Identify which cell holds the provided text, then report its (x, y) central coordinate. 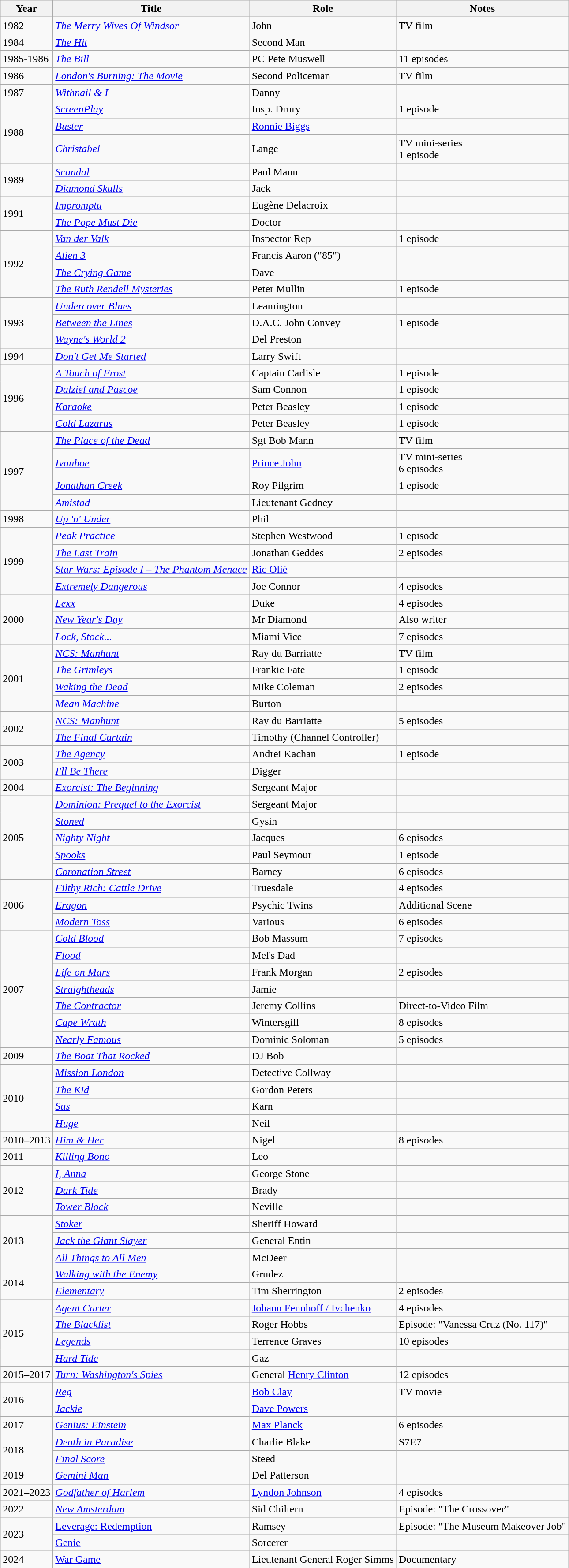
Jack the Giant Slayer (151, 1240)
Straightheads (151, 989)
Title (151, 9)
10 episodes (483, 1341)
Reg (151, 1392)
Genie (151, 1542)
Direct-to-Video Film (483, 1006)
John (323, 26)
Also writer (483, 620)
2001 (26, 678)
Jonathan Geddes (323, 553)
2011 (26, 1157)
2013 (26, 1240)
Dominic Soloman (323, 1039)
The Merry Wives Of Windsor (151, 26)
Nighty Night (151, 838)
1989 (26, 180)
The Contractor (151, 1006)
Barney (323, 872)
Inspector Rep (323, 239)
Coronation Street (151, 872)
2024 (26, 1559)
PC Pete Muswell (323, 59)
Various (323, 922)
Nearly Famous (151, 1039)
Sgt Bob Mann (323, 440)
2023 (26, 1534)
Mr Diamond (323, 620)
Mean Machine (151, 704)
11 episodes (483, 59)
Amistad (151, 502)
Cape Wrath (151, 1022)
Wintersgill (323, 1022)
Stoker (151, 1224)
Ramsey (323, 1526)
1986 (26, 76)
The Bill (151, 59)
2004 (26, 788)
Star Wars: Episode I – The Phantom Menace (151, 570)
1984 (26, 42)
TV mini-series1 episode (483, 149)
Paul Mann (323, 171)
Ivanhoe (151, 463)
1994 (26, 356)
Mission London (151, 1073)
Godfather of Harlem (151, 1492)
Additional Scene (483, 905)
Lexx (151, 603)
The Last Train (151, 553)
Tim Sherrington (323, 1291)
Elementary (151, 1291)
I, Anna (151, 1173)
Buster (151, 126)
The Kid (151, 1090)
Nigel (323, 1140)
Lieutenant General Roger Simms (323, 1559)
Neil (323, 1123)
2015–2017 (26, 1375)
Waking the Dead (151, 687)
General Entin (323, 1240)
Larry Swift (323, 356)
Leverage: Redemption (151, 1526)
Impromptu (151, 205)
Episode: "The Crossover" (483, 1509)
Andrei Kachan (323, 754)
Digger (323, 771)
The Final Curtain (151, 737)
Sus (151, 1106)
Roy Pilgrim (323, 485)
1992 (26, 264)
2006 (26, 905)
New Amsterdam (151, 1509)
Miami Vice (323, 637)
Legends (151, 1341)
Flood (151, 955)
The Grimleys (151, 670)
Ronnie Biggs (323, 126)
2007 (26, 989)
Leamington (323, 306)
Cold Lazarus (151, 423)
The Boat That Rocked (151, 1056)
Del Patterson (323, 1475)
1998 (26, 519)
Frankie Fate (323, 670)
Turn: Washington's Spies (151, 1375)
Doctor (323, 222)
Tower Block (151, 1207)
Phil (323, 519)
Agent Carter (151, 1308)
Documentary (483, 1559)
Role (323, 9)
Wayne's World 2 (151, 339)
Huge (151, 1123)
12 episodes (483, 1375)
The Ruth Rendell Mysteries (151, 289)
Jamie (323, 989)
1988 (26, 132)
Van der Valk (151, 239)
2012 (26, 1190)
1982 (26, 26)
Sid Chiltern (323, 1509)
Walking with the Enemy (151, 1274)
Frank Morgan (323, 972)
The Agency (151, 754)
Cold Blood (151, 939)
Scandal (151, 171)
2019 (26, 1475)
2010–2013 (26, 1140)
Undercover Blues (151, 306)
1985-1986 (26, 59)
Truesdale (323, 888)
2010 (26, 1098)
The Crying Game (151, 272)
1993 (26, 323)
Brady (323, 1190)
2022 (26, 1509)
Dave Powers (323, 1408)
Diamond Skulls (151, 188)
The Hit (151, 42)
Johann Fennhoff / Ivchenko (323, 1308)
2014 (26, 1282)
Jeremy Collins (323, 1006)
Genius: Einstein (151, 1425)
Sorcerer (323, 1542)
Sheriff Howard (323, 1224)
Captain Carlisle (323, 373)
ScreenPlay (151, 109)
Roger Hobbs (323, 1325)
1997 (26, 471)
Leo (323, 1157)
2017 (26, 1425)
George Stone (323, 1173)
Steed (323, 1459)
London's Burning: The Movie (151, 76)
D.A.C. John Convey (323, 323)
2015 (26, 1333)
Killing Bono (151, 1157)
Lyndon Johnson (323, 1492)
Gemini Man (151, 1475)
Timothy (Channel Controller) (323, 737)
Peter Mullin (323, 289)
Dark Tide (151, 1190)
Alien 3 (151, 256)
Don't Get Me Started (151, 356)
Up 'n' Under (151, 519)
2009 (26, 1056)
1996 (26, 398)
The Place of the Dead (151, 440)
Exorcist: The Beginning (151, 788)
S7E7 (483, 1442)
Christabel (151, 149)
Joe Connor (323, 586)
Mel's Dad (323, 955)
Duke (323, 603)
Final Score (151, 1459)
Dave (323, 272)
Withnail & I (151, 93)
General Henry Clinton (323, 1375)
Dalziel and Pascoe (151, 390)
A Touch of Frost (151, 373)
Charlie Blake (323, 1442)
Burton (323, 704)
Death in Paradise (151, 1442)
New Year's Day (151, 620)
Karaoke (151, 406)
Mike Coleman (323, 687)
2021–2023 (26, 1492)
1987 (26, 93)
Neville (323, 1207)
Psychic Twins (323, 905)
Year (26, 9)
McDeer (323, 1257)
Hard Tide (151, 1358)
Lieutenant Gedney (323, 502)
Dominion: Prequel to the Exorcist (151, 804)
Between the Lines (151, 323)
Grudez (323, 1274)
Filthy Rich: Cattle Drive (151, 888)
I'll Be There (151, 771)
Terrence Graves (323, 1341)
Second Man (323, 42)
War Game (151, 1559)
1999 (26, 561)
Max Planck (323, 1425)
Jackie (151, 1408)
Insp. Drury (323, 109)
Jack (323, 188)
The Blacklist (151, 1325)
Extremely Dangerous (151, 586)
Gysin (323, 821)
2016 (26, 1400)
Prince John (323, 463)
Stephen Westwood (323, 536)
2002 (26, 729)
Jonathan Creek (151, 485)
Notes (483, 9)
TV movie (483, 1392)
2003 (26, 762)
Modern Toss (151, 922)
Sam Connon (323, 390)
2005 (26, 838)
Bob Massum (323, 939)
1991 (26, 213)
Francis Aaron ("85") (323, 256)
2000 (26, 620)
Lock, Stock... (151, 637)
Him & Her (151, 1140)
2018 (26, 1450)
Spooks (151, 855)
The Pope Must Die (151, 222)
Eugène Delacroix (323, 205)
Del Preston (323, 339)
Gaz (323, 1358)
Gordon Peters (323, 1090)
Paul Seymour (323, 855)
Jacques (323, 838)
Ric Olié (323, 570)
Danny (323, 93)
Bob Clay (323, 1392)
Karn (323, 1106)
Eragon (151, 905)
Episode: "Vanessa Cruz (No. 117)" (483, 1325)
DJ Bob (323, 1056)
Lange (323, 149)
Second Policeman (323, 76)
Stoned (151, 821)
Detective Collway (323, 1073)
Life on Mars (151, 972)
Episode: "The Museum Makeover Job" (483, 1526)
Peak Practice (151, 536)
TV mini-series6 episodes (483, 463)
All Things to All Men (151, 1257)
